Identify which cell holds the provided text, then report its (X, Y) central coordinate. 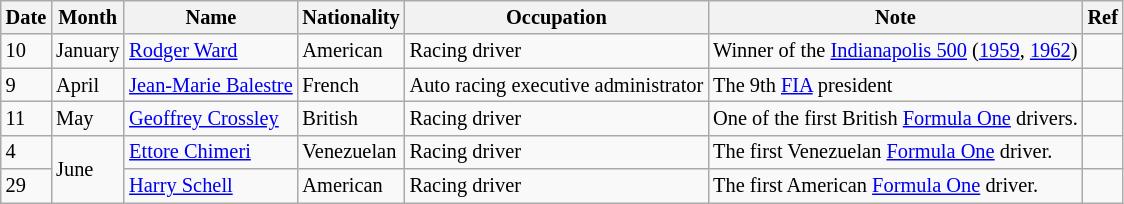
11 (26, 118)
Auto racing executive administrator (557, 85)
Rodger Ward (210, 51)
Nationality (352, 17)
29 (26, 186)
4 (26, 152)
The 9th FIA president (895, 85)
9 (26, 85)
Note (895, 17)
Ref (1103, 17)
Ettore Chimeri (210, 152)
Winner of the Indianapolis 500 (1959, 1962) (895, 51)
French (352, 85)
Month (88, 17)
Venezuelan (352, 152)
The first American Formula One driver. (895, 186)
Geoffrey Crossley (210, 118)
January (88, 51)
10 (26, 51)
Date (26, 17)
Jean-Marie Balestre (210, 85)
British (352, 118)
One of the first British Formula One drivers. (895, 118)
April (88, 85)
Harry Schell (210, 186)
The first Venezuelan Formula One driver. (895, 152)
Name (210, 17)
June (88, 168)
May (88, 118)
Occupation (557, 17)
